Extract the [x, y] coordinate from the center of the cell holding the provided text.  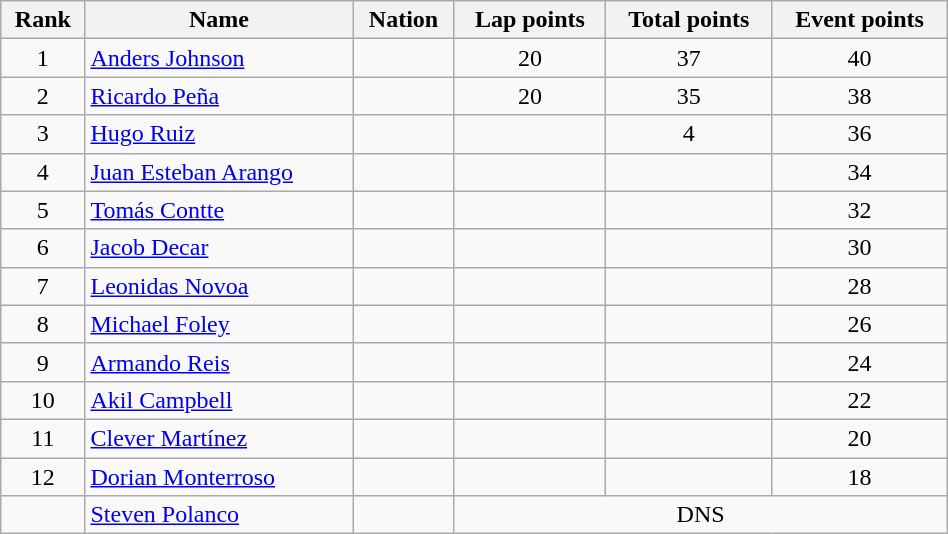
40 [860, 58]
6 [43, 248]
26 [860, 324]
9 [43, 362]
Leonidas Novoa [219, 286]
8 [43, 324]
Anders Johnson [219, 58]
DNS [700, 515]
5 [43, 210]
38 [860, 96]
Juan Esteban Arango [219, 172]
Name [219, 20]
30 [860, 248]
24 [860, 362]
3 [43, 134]
18 [860, 477]
7 [43, 286]
2 [43, 96]
37 [689, 58]
Rank [43, 20]
11 [43, 438]
Clever Martínez [219, 438]
Tomás Contte [219, 210]
12 [43, 477]
Event points [860, 20]
Dorian Monterroso [219, 477]
35 [689, 96]
Hugo Ruiz [219, 134]
36 [860, 134]
28 [860, 286]
Total points [689, 20]
22 [860, 400]
1 [43, 58]
34 [860, 172]
32 [860, 210]
Steven Polanco [219, 515]
Jacob Decar [219, 248]
Akil Campbell [219, 400]
Nation [404, 20]
10 [43, 400]
Michael Foley [219, 324]
Lap points [530, 20]
Ricardo Peña [219, 96]
Armando Reis [219, 362]
